Pinpoint the cell where the given text exists, returning its (x, y) midpoint coordinate. 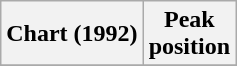
Chart (1992) (72, 34)
Peakposition (189, 34)
